Search for the cell housing the specified text and yield its (x, y) center coordinate. 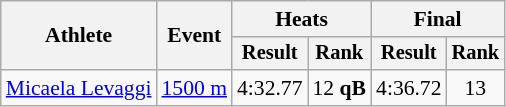
12 qB (340, 88)
4:36.72 (408, 88)
13 (476, 88)
Final (438, 19)
4:32.77 (270, 88)
Heats (302, 19)
Athlete (79, 36)
1500 m (194, 88)
Micaela Levaggi (79, 88)
Event (194, 36)
